Output the [X, Y] coordinate of the center of the cell containing the given text.  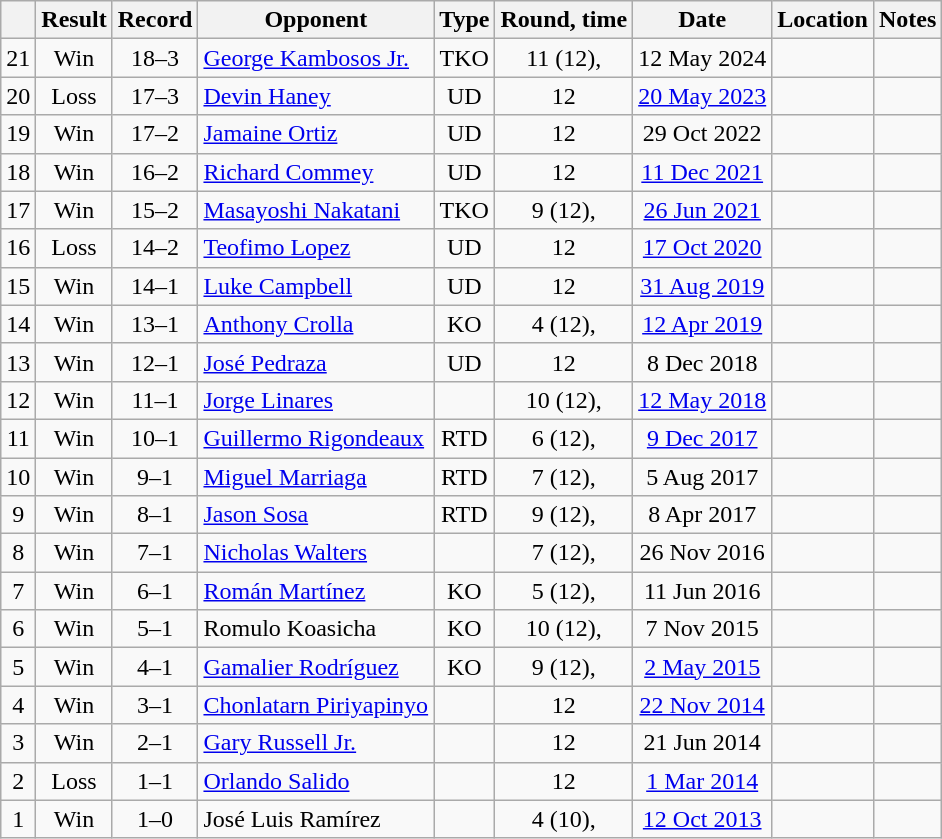
Record [155, 20]
1 Mar 2014 [702, 781]
7 [18, 591]
14–2 [155, 248]
Orlando Salido [316, 781]
3–1 [155, 705]
Masayoshi Nakatani [316, 210]
11 (12), [564, 58]
José Luis Ramírez [316, 819]
16–2 [155, 172]
Jason Sosa [316, 515]
1 [18, 819]
18 [18, 172]
6–1 [155, 591]
George Kambosos Jr. [316, 58]
2–1 [155, 743]
Miguel Marriaga [316, 477]
18–3 [155, 58]
12 May 2018 [702, 400]
9 [18, 515]
Result [74, 20]
14–1 [155, 286]
17–2 [155, 134]
Date [702, 20]
12 May 2024 [702, 58]
11 [18, 438]
31 Aug 2019 [702, 286]
5 [18, 667]
Chonlatarn Piriyapinyo [316, 705]
9–1 [155, 477]
11–1 [155, 400]
4 [18, 705]
Guillermo Rigondeaux [316, 438]
17 [18, 210]
15 [18, 286]
Round, time [564, 20]
Anthony Crolla [316, 324]
17–3 [155, 96]
Nicholas Walters [316, 553]
1–1 [155, 781]
15–2 [155, 210]
5–1 [155, 629]
10–1 [155, 438]
10 [18, 477]
Notes [907, 20]
4 (10), [564, 819]
Román Martínez [316, 591]
12–1 [155, 362]
4 (12), [564, 324]
26 Jun 2021 [702, 210]
Richard Commey [316, 172]
2 [18, 781]
6 [18, 629]
20 May 2023 [702, 96]
14 [18, 324]
7 Nov 2015 [702, 629]
Location [823, 20]
5 Aug 2017 [702, 477]
11 Dec 2021 [702, 172]
Teofimo Lopez [316, 248]
Gary Russell Jr. [316, 743]
13–1 [155, 324]
7–1 [155, 553]
12 Oct 2013 [702, 819]
17 Oct 2020 [702, 248]
20 [18, 96]
6 (12), [564, 438]
José Pedraza [316, 362]
16 [18, 248]
Type [464, 20]
8 Dec 2018 [702, 362]
Romulo Koasicha [316, 629]
8–1 [155, 515]
29 Oct 2022 [702, 134]
11 Jun 2016 [702, 591]
Opponent [316, 20]
1–0 [155, 819]
12 Apr 2019 [702, 324]
Gamalier Rodríguez [316, 667]
8 [18, 553]
19 [18, 134]
2 May 2015 [702, 667]
4–1 [155, 667]
21 Jun 2014 [702, 743]
Luke Campbell [316, 286]
9 Dec 2017 [702, 438]
22 Nov 2014 [702, 705]
Jamaine Ortiz [316, 134]
21 [18, 58]
5 (12), [564, 591]
26 Nov 2016 [702, 553]
Jorge Linares [316, 400]
8 Apr 2017 [702, 515]
13 [18, 362]
Devin Haney [316, 96]
3 [18, 743]
